Detect which cell encompasses the target text, then output its (x, y) center coordinate. 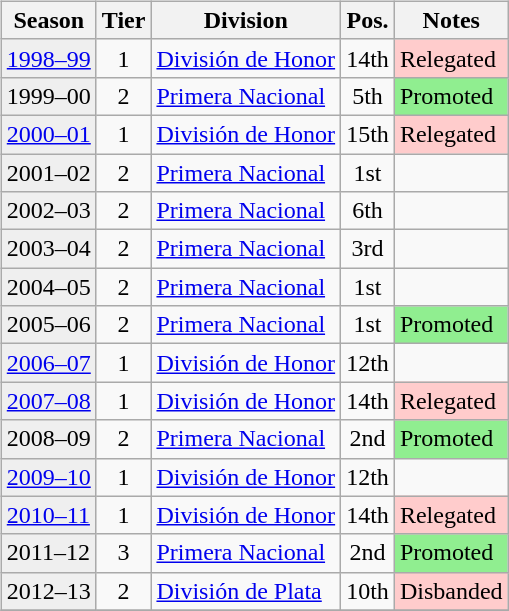
10th (368, 591)
1999–00 (48, 96)
División de Plata (246, 591)
5th (368, 96)
2006–07 (48, 363)
2005–06 (48, 325)
Division (246, 20)
Notes (451, 20)
Season (48, 20)
Pos. (368, 20)
2011–12 (48, 553)
Disbanded (451, 591)
2004–05 (48, 287)
2003–04 (48, 249)
2012–13 (48, 591)
6th (368, 211)
2008–09 (48, 439)
2010–11 (48, 515)
2002–03 (48, 211)
Tier (124, 20)
15th (368, 134)
2001–02 (48, 173)
1998–99 (48, 58)
2009–10 (48, 477)
2000–01 (48, 134)
3rd (368, 249)
2007–08 (48, 401)
3 (124, 553)
